Determine the [X, Y] coordinate at the center of the cell enclosing the given text.  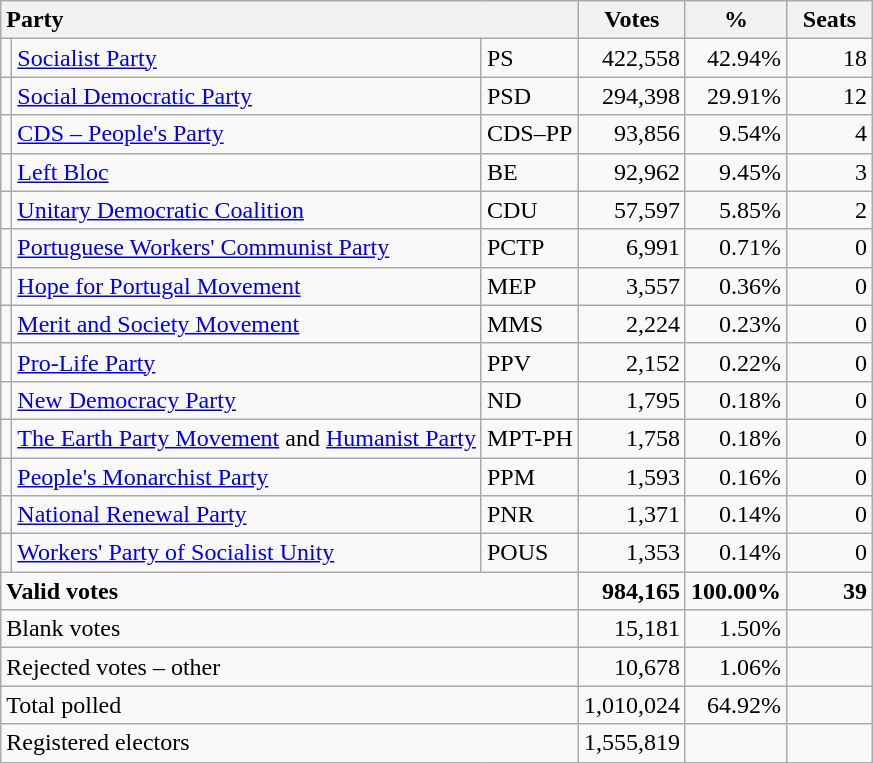
3 [829, 172]
984,165 [632, 591]
PNR [530, 515]
64.92% [736, 705]
93,856 [632, 134]
1,758 [632, 438]
1,795 [632, 400]
0.36% [736, 286]
CDU [530, 210]
1.50% [736, 629]
0.16% [736, 477]
9.45% [736, 172]
0.22% [736, 362]
Socialist Party [247, 58]
Hope for Portugal Movement [247, 286]
100.00% [736, 591]
Rejected votes – other [290, 667]
PPM [530, 477]
PPV [530, 362]
294,398 [632, 96]
9.54% [736, 134]
BE [530, 172]
1,593 [632, 477]
2 [829, 210]
1,010,024 [632, 705]
Left Bloc [247, 172]
Unitary Democratic Coalition [247, 210]
2,224 [632, 324]
MMS [530, 324]
Total polled [290, 705]
Party [290, 20]
422,558 [632, 58]
92,962 [632, 172]
National Renewal Party [247, 515]
Pro-Life Party [247, 362]
Merit and Society Movement [247, 324]
2,152 [632, 362]
% [736, 20]
Portuguese Workers' Communist Party [247, 248]
0.23% [736, 324]
6,991 [632, 248]
1,371 [632, 515]
18 [829, 58]
MEP [530, 286]
3,557 [632, 286]
42.94% [736, 58]
15,181 [632, 629]
12 [829, 96]
1,353 [632, 553]
57,597 [632, 210]
39 [829, 591]
PCTP [530, 248]
Workers' Party of Socialist Unity [247, 553]
Social Democratic Party [247, 96]
PS [530, 58]
POUS [530, 553]
People's Monarchist Party [247, 477]
PSD [530, 96]
CDS–PP [530, 134]
5.85% [736, 210]
ND [530, 400]
Registered electors [290, 743]
Votes [632, 20]
CDS – People's Party [247, 134]
0.71% [736, 248]
Valid votes [290, 591]
Seats [829, 20]
4 [829, 134]
1.06% [736, 667]
10,678 [632, 667]
Blank votes [290, 629]
The Earth Party Movement and Humanist Party [247, 438]
29.91% [736, 96]
New Democracy Party [247, 400]
MPT-PH [530, 438]
1,555,819 [632, 743]
